Extract the [X, Y] coordinate from the center of the cell holding the provided text.  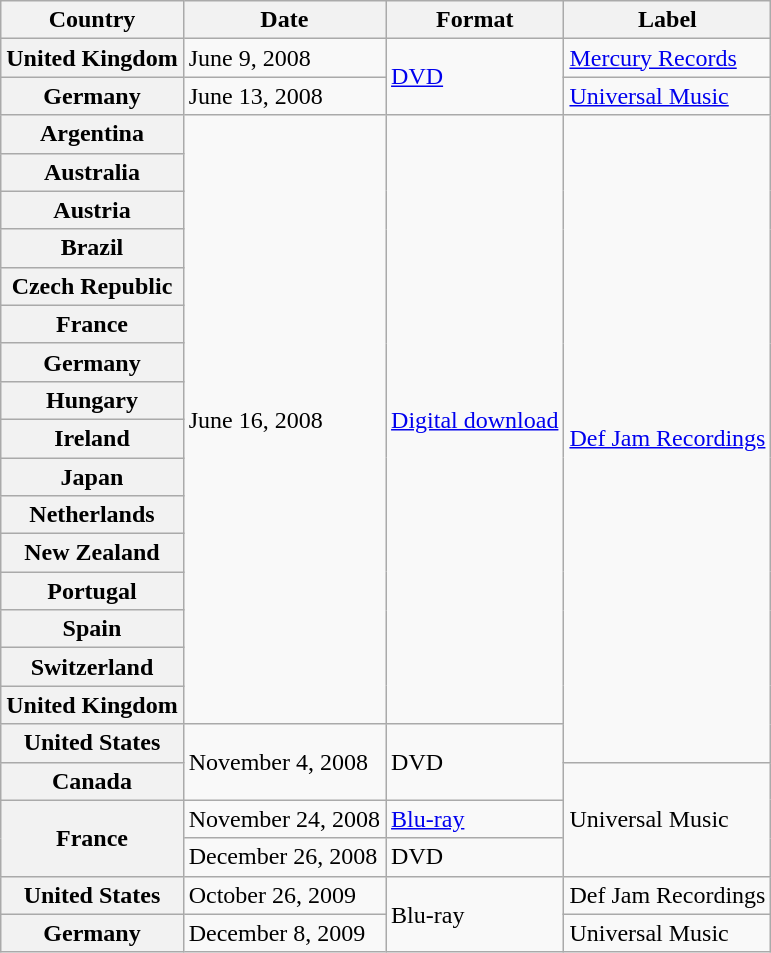
Date [284, 20]
June 9, 2008 [284, 58]
Label [668, 20]
November 24, 2008 [284, 819]
Netherlands [92, 515]
Argentina [92, 134]
Digital download [475, 420]
Canada [92, 781]
November 4, 2008 [284, 762]
Portugal [92, 591]
Spain [92, 629]
June 13, 2008 [284, 96]
Hungary [92, 400]
Switzerland [92, 667]
December 26, 2008 [284, 857]
Mercury Records [668, 58]
Czech Republic [92, 286]
October 26, 2009 [284, 895]
Country [92, 20]
Brazil [92, 248]
Austria [92, 210]
Australia [92, 172]
June 16, 2008 [284, 420]
Format [475, 20]
December 8, 2009 [284, 933]
New Zealand [92, 553]
Ireland [92, 438]
Japan [92, 477]
